Search for the cell housing the specified text and yield its [X, Y] center coordinate. 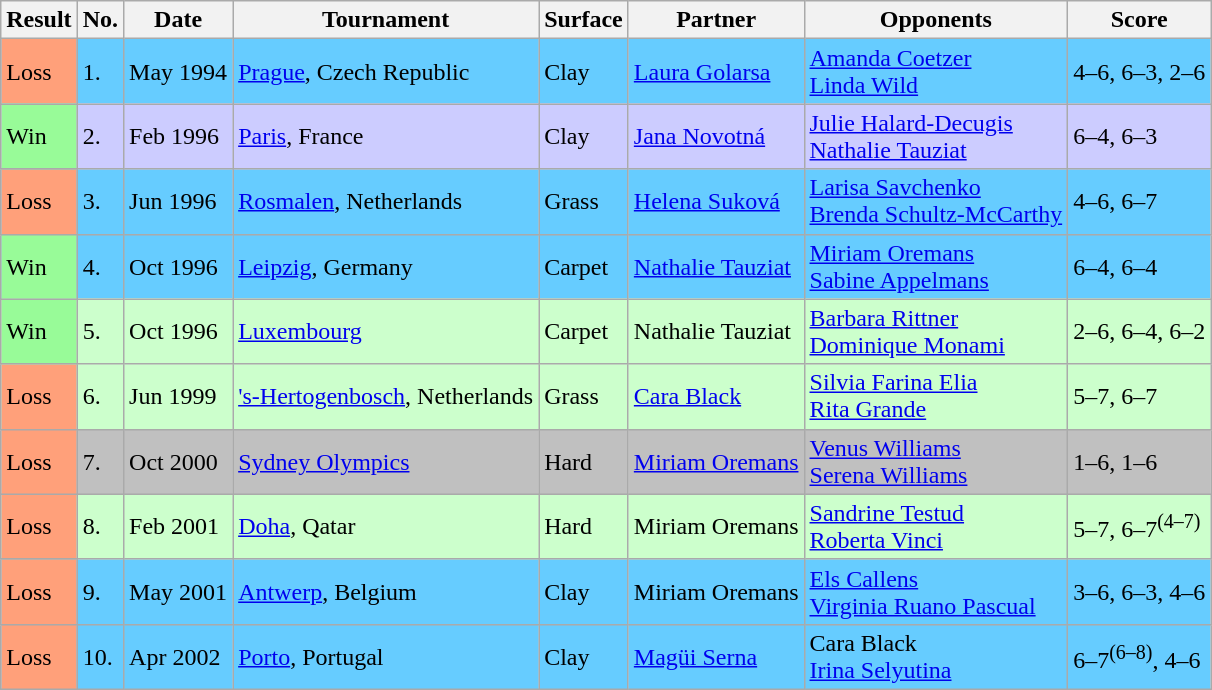
9. [100, 592]
Cara Black [716, 396]
Miriam Oremans Sabine Appelmans [936, 266]
May 2001 [178, 592]
6–4, 6–4 [1140, 266]
Result [39, 20]
Date [178, 20]
4–6, 6–3, 2–6 [1140, 72]
1–6, 1–6 [1140, 462]
2–6, 6–4, 6–2 [1140, 332]
Apr 2002 [178, 656]
Amanda Coetzer Linda Wild [936, 72]
Antwerp, Belgium [386, 592]
4. [100, 266]
Laura Golarsa [716, 72]
4–6, 6–7 [1140, 202]
Jun 1999 [178, 396]
May 1994 [178, 72]
Surface [584, 20]
Silvia Farina Elia Rita Grande [936, 396]
Cara Black Irina Selyutina [936, 656]
Oct 2000 [178, 462]
Feb 2001 [178, 526]
6–4, 6–3 [1140, 136]
Partner [716, 20]
Prague, Czech Republic [386, 72]
Tournament [386, 20]
5–7, 6–7(4–7) [1140, 526]
's-Hertogenbosch, Netherlands [386, 396]
Opponents [936, 20]
Score [1140, 20]
Sandrine Testud Roberta Vinci [936, 526]
8. [100, 526]
5. [100, 332]
Venus Williams Serena Williams [936, 462]
2. [100, 136]
Julie Halard-Decugis Nathalie Tauziat [936, 136]
5–7, 6–7 [1140, 396]
3. [100, 202]
Jana Novotná [716, 136]
Jun 1996 [178, 202]
Helena Suková [716, 202]
Feb 1996 [178, 136]
6. [100, 396]
Larisa Savchenko Brenda Schultz-McCarthy [936, 202]
Doha, Qatar [386, 526]
Els Callens Virginia Ruano Pascual [936, 592]
Porto, Portugal [386, 656]
6–7(6–8), 4–6 [1140, 656]
Paris, France [386, 136]
10. [100, 656]
No. [100, 20]
Luxembourg [386, 332]
Barbara Rittner Dominique Monami [936, 332]
Leipzig, Germany [386, 266]
Magüi Serna [716, 656]
7. [100, 462]
Rosmalen, Netherlands [386, 202]
3–6, 6–3, 4–6 [1140, 592]
Sydney Olympics [386, 462]
1. [100, 72]
